Locate the cell with the specified text and output its [X, Y] center coordinate. 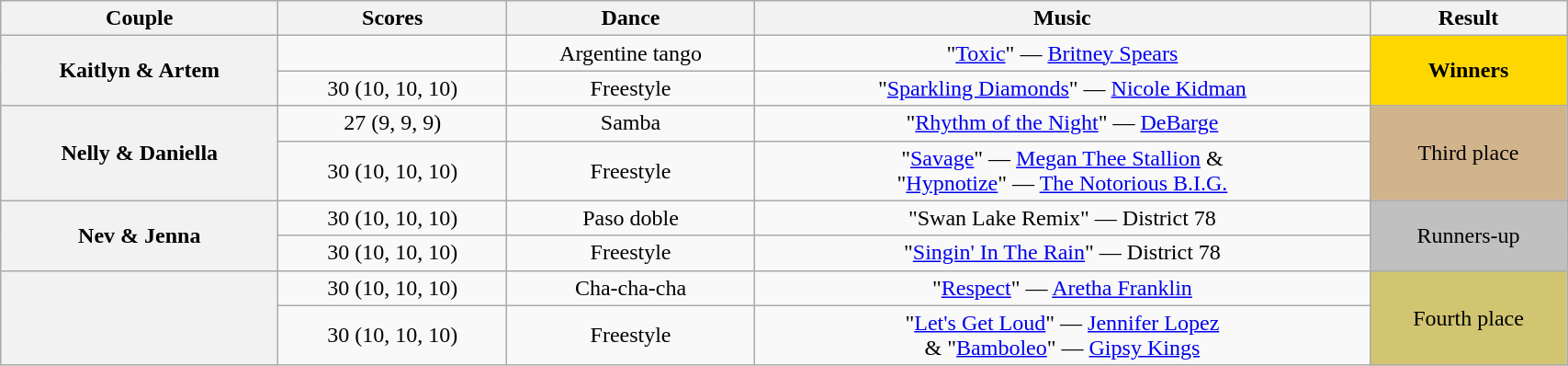
Winners [1468, 71]
Paso doble [631, 218]
"Savage" — Megan Thee Stallion &"Hypnotize" — The Notorious B.I.G. [1062, 171]
Cha-cha-cha [631, 288]
Dance [631, 18]
"Toxic" — Britney Spears [1062, 53]
Nelly & Daniella [140, 153]
Fourth place [1468, 318]
"Sparkling Diamonds" — Nicole Kidman [1062, 88]
Argentine tango [631, 53]
Scores [393, 18]
Kaitlyn & Artem [140, 71]
Third place [1468, 153]
Samba [631, 123]
Result [1468, 18]
"Swan Lake Remix" — District 78 [1062, 218]
"Singin' In The Rain" — District 78 [1062, 253]
"Let's Get Loud" — Jennifer Lopez& "Bamboleo" — Gipsy Kings [1062, 335]
Music [1062, 18]
27 (9, 9, 9) [393, 123]
"Rhythm of the Night" — DeBarge [1062, 123]
"Respect" — Aretha Franklin [1062, 288]
Runners-up [1468, 235]
Nev & Jenna [140, 235]
Couple [140, 18]
